Extract the (X, Y) coordinate from the center of the cell holding the provided text.  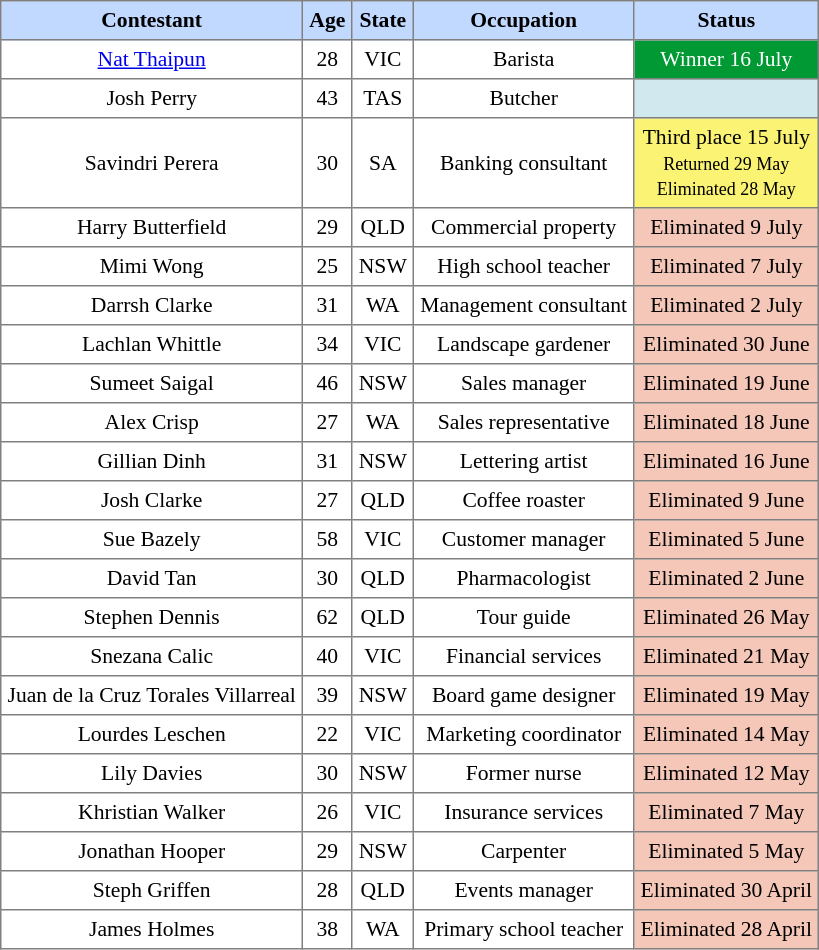
Savindri Perera (152, 163)
Lettering artist (524, 462)
Financial services (524, 656)
Management consultant (524, 306)
Eliminated 7 May (726, 812)
Eliminated 26 May (726, 618)
Darrsh Clarke (152, 306)
Sales representative (524, 422)
Gillian Dinh (152, 462)
40 (328, 656)
Marketing coordinator (524, 734)
Josh Clarke (152, 500)
Eliminated 2 July (726, 306)
Eliminated 7 July (726, 266)
Eliminated 14 May (726, 734)
Butcher (524, 98)
SA (382, 163)
Sue Bazely (152, 540)
Tour guide (524, 618)
James Holmes (152, 930)
Banking consultant (524, 163)
34 (328, 344)
Contestant (152, 20)
Board game designer (524, 696)
Eliminated 30 April (726, 890)
Landscape gardener (524, 344)
Josh Perry (152, 98)
Eliminated 16 June (726, 462)
Snezana Calic (152, 656)
Eliminated 19 June (726, 384)
43 (328, 98)
26 (328, 812)
Eliminated 18 June (726, 422)
62 (328, 618)
Eliminated 28 April (726, 930)
Customer manager (524, 540)
Age (328, 20)
Barista (524, 60)
Eliminated 2 June (726, 578)
38 (328, 930)
Jonathan Hooper (152, 852)
Harry Butterfield (152, 228)
Eliminated 21 May (726, 656)
Eliminated 5 June (726, 540)
Sumeet Saigal (152, 384)
Coffee roaster (524, 500)
Juan de la Cruz Torales Villarreal (152, 696)
Third place 15 JulyReturned 29 MayEliminated 28 May (726, 163)
Commercial property (524, 228)
Lachlan Whittle (152, 344)
Lily Davies (152, 774)
TAS (382, 98)
Stephen Dennis (152, 618)
Eliminated 12 May (726, 774)
Khristian Walker (152, 812)
25 (328, 266)
Status (726, 20)
Primary school teacher (524, 930)
Eliminated 5 May (726, 852)
Sales manager (524, 384)
Eliminated 9 June (726, 500)
State (382, 20)
Insurance services (524, 812)
Occupation (524, 20)
Lourdes Leschen (152, 734)
High school teacher (524, 266)
Eliminated 9 July (726, 228)
Steph Griffen (152, 890)
David Tan (152, 578)
58 (328, 540)
Carpenter (524, 852)
22 (328, 734)
Mimi Wong (152, 266)
39 (328, 696)
Eliminated 30 June (726, 344)
Eliminated 19 May (726, 696)
Nat Thaipun (152, 60)
46 (328, 384)
Pharmacologist (524, 578)
Alex Crisp (152, 422)
Events manager (524, 890)
Winner 16 July (726, 60)
Former nurse (524, 774)
